Detect which cell encompasses the target text, then output its [X, Y] center coordinate. 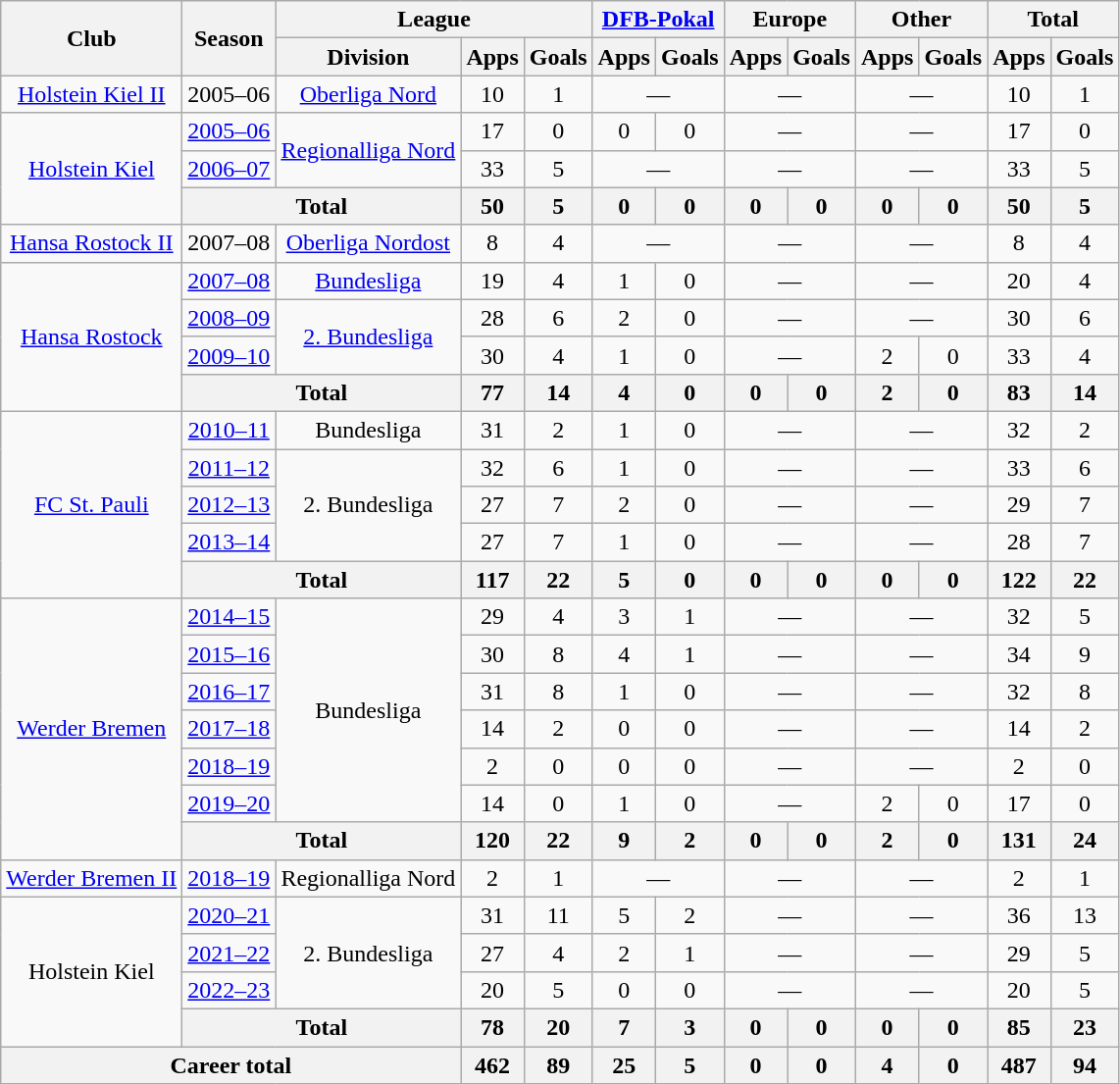
462 [492, 1064]
FC St. Pauli [92, 504]
122 [1019, 580]
Werder Bremen [92, 729]
94 [1085, 1064]
2022–23 [229, 990]
34 [1019, 654]
2008–09 [229, 318]
117 [492, 580]
2015–16 [229, 654]
Club [92, 38]
487 [1019, 1064]
Season [229, 38]
Other [921, 20]
2012–13 [229, 505]
2019–20 [229, 803]
2006–07 [229, 169]
19 [492, 281]
2013–14 [229, 542]
Division [369, 57]
Career total [231, 1064]
Oberliga Nordost [369, 243]
DFB-Pokal [658, 20]
Oberliga Nord [369, 94]
36 [1019, 915]
2021–22 [229, 953]
83 [1019, 392]
Hansa Rostock II [92, 243]
2016–17 [229, 692]
2017–18 [229, 729]
77 [492, 392]
2009–10 [229, 355]
131 [1019, 841]
11 [558, 915]
League [433, 20]
2020–21 [229, 915]
78 [492, 1027]
13 [1085, 915]
Europe [789, 20]
Holstein Kiel II [92, 94]
Hansa Rostock [92, 336]
Werder Bremen II [92, 878]
23 [1085, 1027]
85 [1019, 1027]
2010–11 [229, 430]
24 [1085, 841]
89 [558, 1064]
2011–12 [229, 468]
120 [492, 841]
25 [624, 1064]
2014–15 [229, 617]
